Scan for the cell matching the given text and deliver its [x, y] coordinate at center. 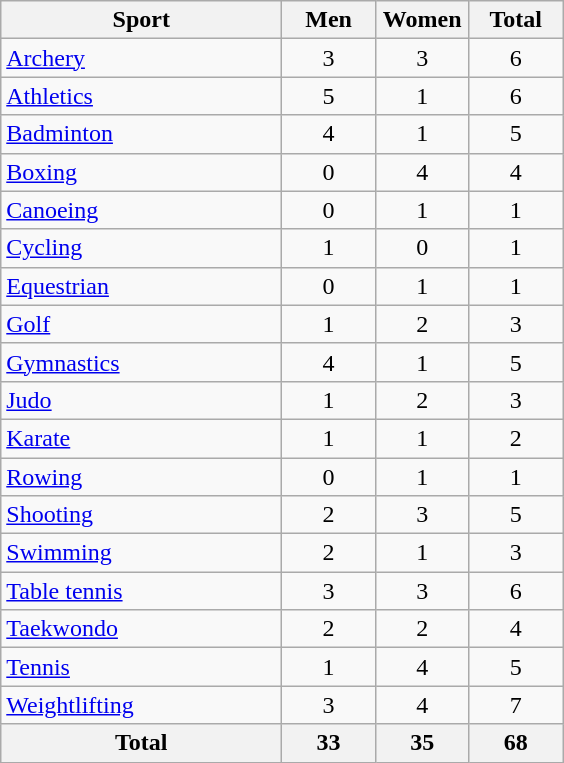
Equestrian [142, 286]
33 [329, 743]
Swimming [142, 553]
7 [516, 705]
Sport [142, 20]
Gymnastics [142, 362]
Weightlifting [142, 705]
Boxing [142, 172]
Badminton [142, 134]
Table tennis [142, 591]
35 [422, 743]
Canoeing [142, 210]
Rowing [142, 477]
Men [329, 20]
Women [422, 20]
Shooting [142, 515]
Taekwondo [142, 629]
Athletics [142, 96]
Tennis [142, 667]
Golf [142, 324]
Karate [142, 438]
Judo [142, 400]
Archery [142, 58]
68 [516, 743]
Cycling [142, 248]
